Extract the (X, Y) coordinate from the center of the cell holding the provided text.  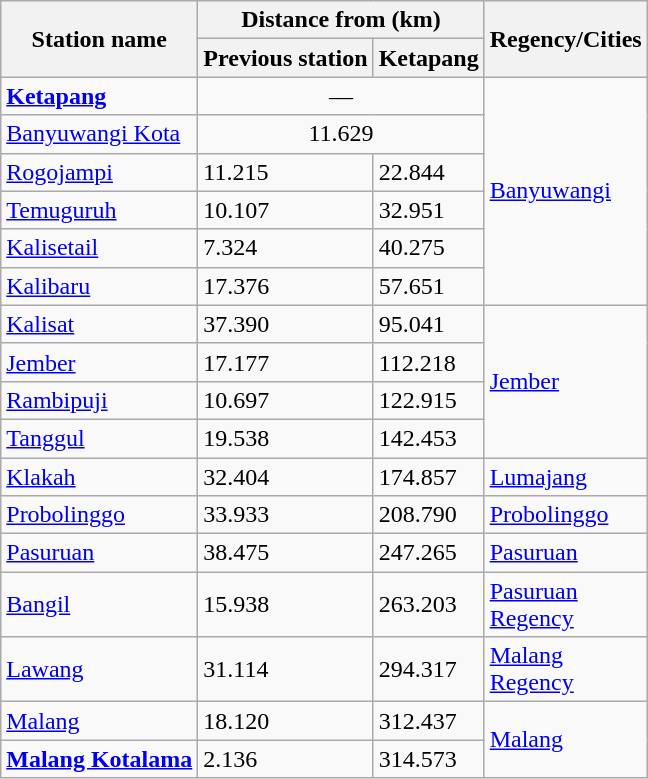
15.938 (286, 604)
Temuguruh (100, 210)
10.697 (286, 400)
31.114 (286, 670)
11.629 (341, 134)
Kalibaru (100, 286)
Malang Regency (566, 670)
312.437 (428, 721)
32.404 (286, 477)
Previous station (286, 58)
Banyuwangi Kota (100, 134)
17.376 (286, 286)
Lawang (100, 670)
Bangil (100, 604)
174.857 (428, 477)
— (341, 96)
11.215 (286, 172)
314.573 (428, 759)
Rogojampi (100, 172)
37.390 (286, 324)
Lumajang (566, 477)
294.317 (428, 670)
Kalisat (100, 324)
122.915 (428, 400)
32.951 (428, 210)
Rambipuji (100, 400)
247.265 (428, 553)
38.475 (286, 553)
33.933 (286, 515)
112.218 (428, 362)
18.120 (286, 721)
95.041 (428, 324)
Station name (100, 39)
17.177 (286, 362)
19.538 (286, 438)
40.275 (428, 248)
22.844 (428, 172)
Klakah (100, 477)
Banyuwangi (566, 191)
Regency/Cities (566, 39)
2.136 (286, 759)
Kalisetail (100, 248)
Pasuruan Regency (566, 604)
57.651 (428, 286)
263.203 (428, 604)
7.324 (286, 248)
Tanggul (100, 438)
Malang Kotalama (100, 759)
208.790 (428, 515)
Distance from (km) (341, 20)
142.453 (428, 438)
10.107 (286, 210)
